Provide the [X, Y] coordinate of the cell's center where the given text is located.  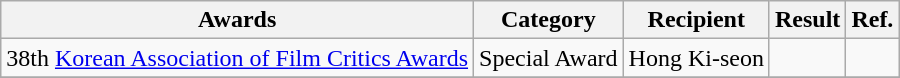
Result [807, 20]
Recipient [696, 20]
Ref. [872, 20]
38th Korean Association of Film Critics Awards [238, 58]
Special Award [548, 58]
Awards [238, 20]
Category [548, 20]
Hong Ki-seon [696, 58]
